Return (X, Y) of the center of cell containing provided text 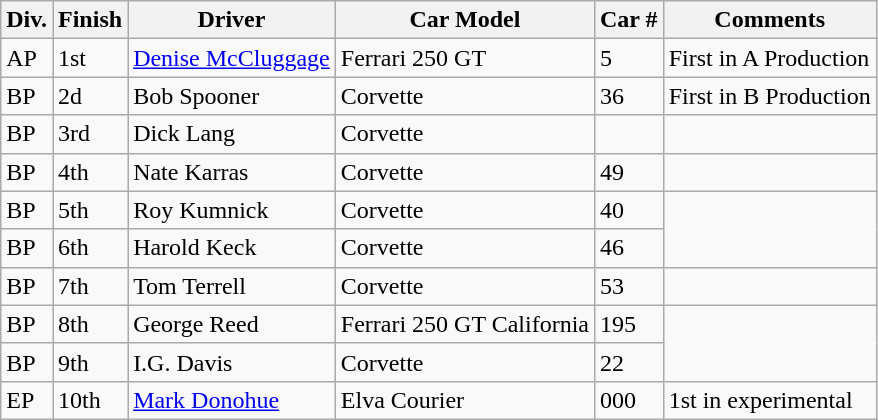
Mark Donohue (232, 400)
Bob Spooner (232, 96)
Car # (628, 20)
8th (90, 324)
I.G. Davis (232, 362)
46 (628, 248)
George Reed (232, 324)
First in A Production (770, 58)
Elva Courier (464, 400)
9th (90, 362)
5th (90, 210)
40 (628, 210)
2d (90, 96)
Car Model (464, 20)
Ferrari 250 GT California (464, 324)
53 (628, 286)
First in B Production (770, 96)
AP (27, 58)
Roy Kumnick (232, 210)
Comments (770, 20)
22 (628, 362)
7th (90, 286)
6th (90, 248)
Div. (27, 20)
Driver (232, 20)
195 (628, 324)
Harold Keck (232, 248)
Tom Terrell (232, 286)
3rd (90, 134)
Nate Karras (232, 172)
Finish (90, 20)
000 (628, 400)
EP (27, 400)
4th (90, 172)
1st (90, 58)
36 (628, 96)
1st in experimental (770, 400)
10th (90, 400)
Dick Lang (232, 134)
Denise McCluggage (232, 58)
Ferrari 250 GT (464, 58)
49 (628, 172)
5 (628, 58)
